Return the (x, y) coordinate for the center point of the cell that contains the specified text.  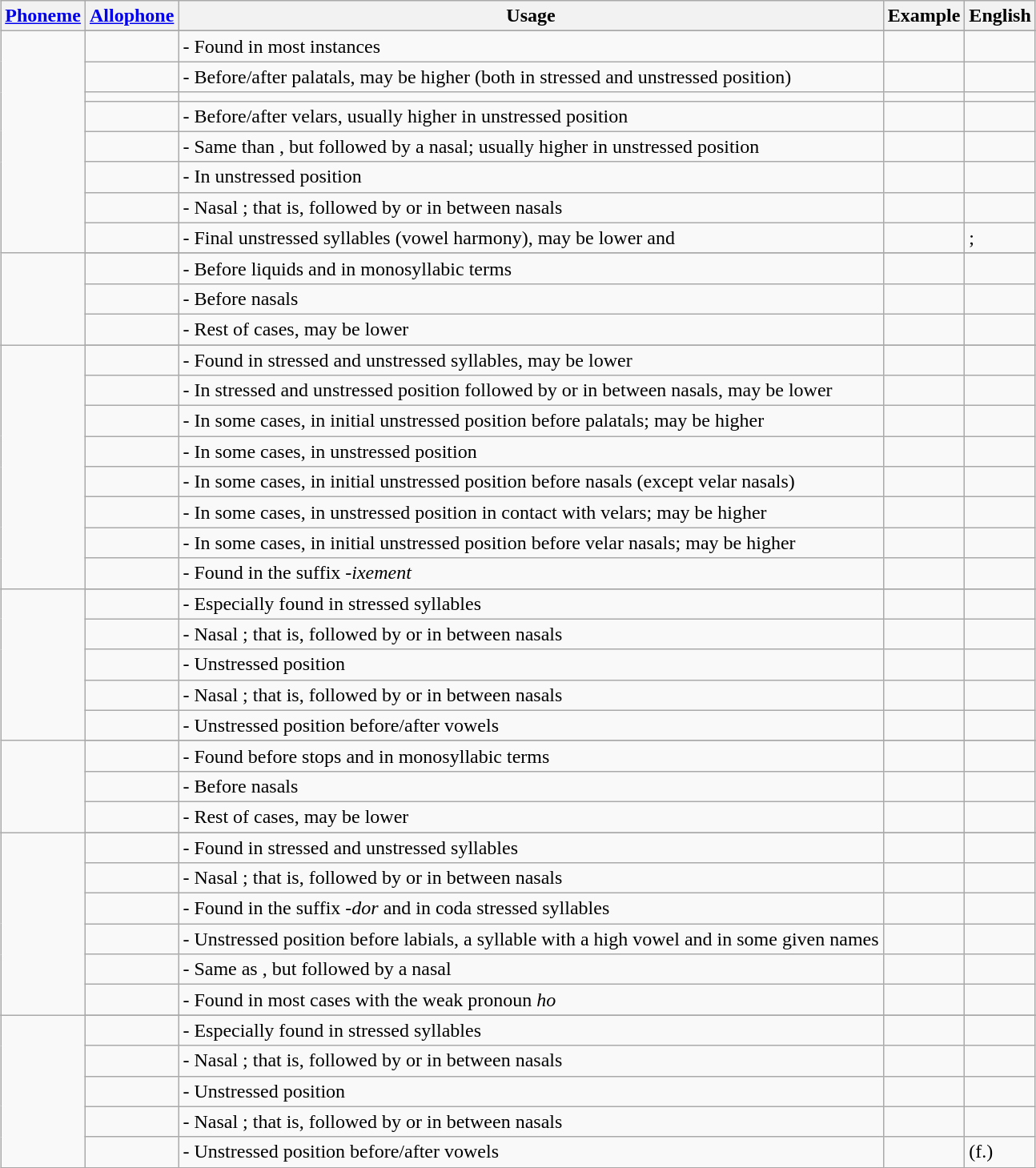
- In some cases, in initial unstressed position before nasals (except velar nasals) (531, 482)
Phoneme (43, 16)
- Before liquids and in monosyllabic terms (531, 268)
- In some cases, in unstressed position in contact with velars; may be higher (531, 512)
- Found in the suffix -dor and in coda stressed syllables (531, 909)
- Final unstressed syllables (vowel harmony), may be lower and (531, 238)
- Found before stops and in monosyllabic terms (531, 756)
- In some cases, in unstressed position (531, 452)
- In stressed and unstressed position followed by or in between nasals, may be lower (531, 391)
- Found in most cases with the weak pronoun ho (531, 1000)
; (1000, 238)
- Unstressed position before labials, a syllable with a high vowel and in some given names (531, 939)
- Found in most instances (531, 46)
Example (924, 16)
- Found in stressed and unstressed syllables (531, 848)
- Same as , but followed by a nasal (531, 969)
- Same than , but followed by a nasal; usually higher in unstressed position (531, 147)
- Before/after velars, usually higher in unstressed position (531, 116)
- Found in stressed and unstressed syllables, may be lower (531, 359)
English (1000, 16)
- Before/after palatals, may be higher (both in stressed and unstressed position) (531, 77)
- In some cases, in initial unstressed position before velar nasals; may be higher (531, 543)
- Found in the suffix -ixement (531, 573)
- In some cases, in initial unstressed position before palatals; may be higher (531, 421)
Allophone (131, 16)
Usage (531, 16)
- In unstressed position (531, 177)
(f.) (1000, 1152)
